Return the [X, Y] coordinate for the center point of the cell that contains the specified text.  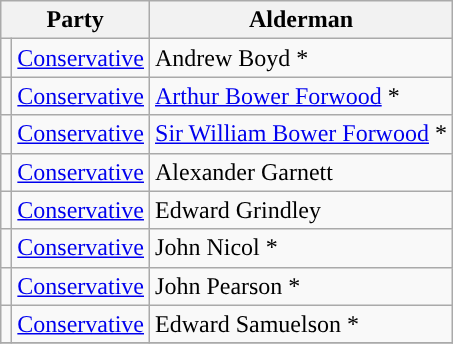
Alderman [302, 20]
Andrew Boyd * [302, 58]
John Nicol * [302, 248]
Party [76, 20]
Edward Samuelson * [302, 324]
Edward Grindley [302, 210]
Alexander Garnett [302, 172]
Sir William Bower Forwood * [302, 134]
John Pearson * [302, 286]
Arthur Bower Forwood * [302, 96]
